For the text-containing cell, return its midpoint in [X, Y] coordinate format. 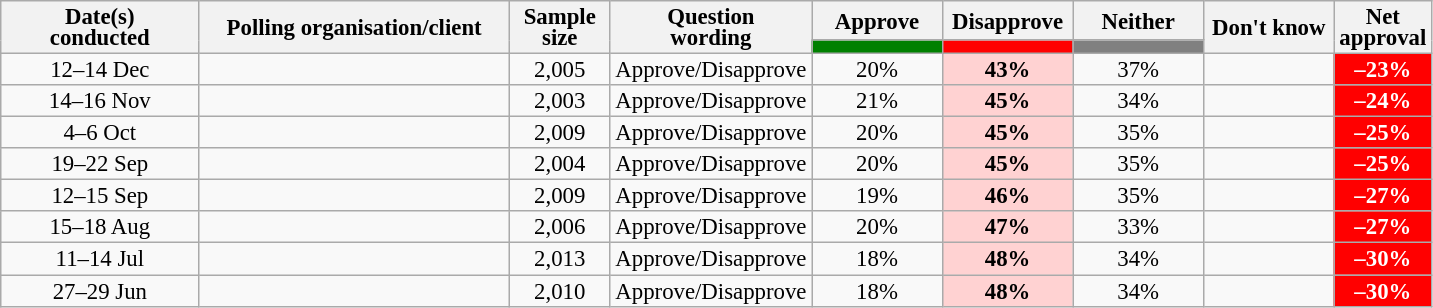
Date(s)conducted [100, 28]
12–14 Dec [100, 70]
2,013 [560, 259]
Don't know [1268, 28]
2,003 [560, 101]
43% [1008, 70]
47% [1008, 228]
2,010 [560, 291]
Questionwording [711, 28]
2,004 [560, 164]
–24% [1383, 101]
Net approval [1383, 28]
12–15 Sep [100, 196]
2,006 [560, 228]
11–14 Jul [100, 259]
Polling organisation/client [354, 28]
Neither [1138, 20]
33% [1138, 228]
Approve [878, 20]
19–22 Sep [100, 164]
37% [1138, 70]
14–16 Nov [100, 101]
21% [878, 101]
46% [1008, 196]
Disapprove [1008, 20]
Sample size [560, 28]
2,005 [560, 70]
15–18 Aug [100, 228]
–23% [1383, 70]
19% [878, 196]
4–6 Oct [100, 133]
27–29 Jun [100, 291]
